Identify which cell holds the provided text, then report its (X, Y) central coordinate. 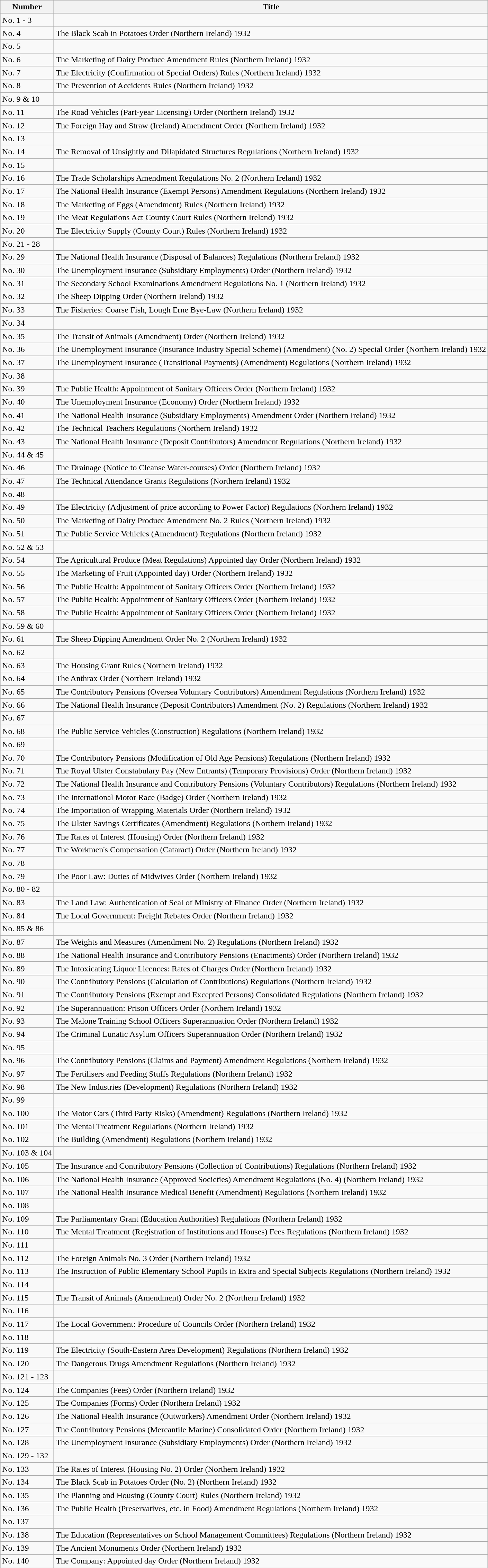
The Marketing of Fruit (Appointed day) Order (Northern Ireland) 1932 (271, 573)
No. 106 (27, 1179)
No. 77 (27, 850)
No. 83 (27, 903)
The Electricity (South-Eastern Area Development) Regulations (Northern Ireland) 1932 (271, 1350)
The Unemployment Insurance (Economy) Order (Northern Ireland) 1932 (271, 402)
The Malone Training School Officers Superannuation Order (Northern Ireland) 1932 (271, 1021)
The Public Service Vehicles (Construction) Regulations (Northern Ireland) 1932 (271, 731)
The Technical Teachers Regulations (Northern Ireland) 1932 (271, 428)
No. 11 (27, 112)
The Trade Scholarships Amendment Regulations No. 2 (Northern Ireland) 1932 (271, 178)
No. 37 (27, 362)
No. 97 (27, 1074)
The Intoxicating Liquor Licences: Rates of Charges Order (Northern Ireland) 1932 (271, 968)
The Companies (Fees) Order (Northern Ireland) 1932 (271, 1390)
No. 92 (27, 1008)
The Criminal Lunatic Asylum Officers Superannuation Order (Northern Ireland) 1932 (271, 1034)
No. 103 & 104 (27, 1153)
No. 114 (27, 1285)
The Marketing of Dairy Produce Amendment Rules (Northern Ireland) 1932 (271, 60)
The Dangerous Drugs Amendment Regulations (Northern Ireland) 1932 (271, 1363)
The National Health Insurance (Deposit Contributors) Amendment (No. 2) Regulations (Northern Ireland) 1932 (271, 705)
No. 98 (27, 1087)
The National Health Insurance (Approved Societies) Amendment Regulations (No. 4) (Northern Ireland) 1932 (271, 1179)
No. 108 (27, 1205)
The Royal Ulster Constabulary Pay (New Entrants) (Temporary Provisions) Order (Northern Ireland) 1932 (271, 771)
The Technical Attendance Grants Regulations (Northern Ireland) 1932 (271, 481)
No. 74 (27, 810)
No. 127 (27, 1430)
No. 72 (27, 784)
No. 135 (27, 1495)
The Foreign Hay and Straw (Ireland) Amendment Order (Northern Ireland) 1932 (271, 125)
The Contributory Pensions (Exempt and Excepted Persons) Consolidated Regulations (Northern Ireland) 1932 (271, 995)
No. 75 (27, 824)
No. 78 (27, 863)
No. 31 (27, 283)
The Public Service Vehicles (Amendment) Regulations (Northern Ireland) 1932 (271, 534)
The Company: Appointed day Order (Northern Ireland) 1932 (271, 1561)
No. 66 (27, 705)
The Workmen's Compensation (Cataract) Order (Northern Ireland) 1932 (271, 850)
No. 133 (27, 1469)
No. 62 (27, 652)
No. 79 (27, 876)
No. 90 (27, 981)
Number (27, 7)
No. 100 (27, 1113)
The Ulster Savings Certificates (Amendment) Regulations (Northern Ireland) 1932 (271, 824)
No. 44 & 45 (27, 455)
The Poor Law: Duties of Midwives Order (Northern Ireland) 1932 (271, 876)
The Housing Grant Rules (Northern Ireland) 1932 (271, 665)
No. 61 (27, 639)
No. 14 (27, 152)
No. 93 (27, 1021)
No. 112 (27, 1258)
No. 119 (27, 1350)
No. 73 (27, 797)
No. 128 (27, 1443)
No. 71 (27, 771)
The National Health Insurance (Disposal of Balances) Regulations (Northern Ireland) 1932 (271, 257)
No. 88 (27, 955)
No. 87 (27, 942)
The Superannuation: Prison Officers Order (Northern Ireland) 1932 (271, 1008)
No. 49 (27, 507)
The National Health Insurance and Contributory Pensions (Voluntary Contributors) Regulations (Northern Ireland) 1932 (271, 784)
The Education (Representatives on School Management Committees) Regulations (Northern Ireland) 1932 (271, 1535)
The Land Law: Authentication of Seal of Ministry of Finance Order (Northern Ireland) 1932 (271, 903)
No. 99 (27, 1100)
No. 39 (27, 389)
The Removal of Unsightly and Dilapidated Structures Regulations (Northern Ireland) 1932 (271, 152)
No. 16 (27, 178)
No. 80 - 82 (27, 889)
No. 35 (27, 336)
No. 110 (27, 1232)
No. 7 (27, 73)
The Mental Treatment (Registration of Institutions and Houses) Fees Regulations (Northern Ireland) 1932 (271, 1232)
The Contributory Pensions (Claims and Payment) Amendment Regulations (Northern Ireland) 1932 (271, 1061)
No. 107 (27, 1192)
No. 4 (27, 33)
The Rates of Interest (Housing) Order (Northern Ireland) 1932 (271, 837)
No. 30 (27, 270)
The Companies (Forms) Order (Northern Ireland) 1932 (271, 1403)
No. 134 (27, 1482)
The International Motor Race (Badge) Order (Northern Ireland) 1932 (271, 797)
No. 19 (27, 218)
The Fertilisers and Feeding Stuffs Regulations (Northern Ireland) 1932 (271, 1074)
The Mental Treatment Regulations (Northern Ireland) 1932 (271, 1126)
The Fisheries: Coarse Fish, Lough Erne Bye-Law (Northern Ireland) 1932 (271, 310)
No. 136 (27, 1508)
No. 111 (27, 1245)
No. 84 (27, 916)
The Electricity (Confirmation of Special Orders) Rules (Northern Ireland) 1932 (271, 73)
No. 12 (27, 125)
No. 9 & 10 (27, 99)
The Sheep Dipping Order (Northern Ireland) 1932 (271, 297)
The Building (Amendment) Regulations (Northern Ireland) 1932 (271, 1140)
The National Health Insurance and Contributory Pensions (Enactments) Order (Northern Ireland) 1932 (271, 955)
No. 58 (27, 613)
The National Health Insurance (Outworkers) Amendment Order (Northern Ireland) 1932 (271, 1416)
No. 95 (27, 1048)
No. 70 (27, 758)
No. 94 (27, 1034)
No. 115 (27, 1298)
The Insurance and Contributory Pensions (Collection of Contributions) Regulations (Northern Ireland) 1932 (271, 1166)
No. 126 (27, 1416)
No. 102 (27, 1140)
The Foreign Animals No. 3 Order (Northern Ireland) 1932 (271, 1258)
No. 76 (27, 837)
The Public Health (Preservatives, etc. in Food) Amendment Regulations (Northern Ireland) 1932 (271, 1508)
The Planning and Housing (County Court) Rules (Northern Ireland) 1932 (271, 1495)
No. 69 (27, 744)
No. 51 (27, 534)
No. 113 (27, 1271)
The National Health Insurance (Exempt Persons) Amendment Regulations (Northern Ireland) 1932 (271, 191)
No. 101 (27, 1126)
No. 38 (27, 375)
Title (271, 7)
The New Industries (Development) Regulations (Northern Ireland) 1932 (271, 1087)
The Local Government: Procedure of Councils Order (Northern Ireland) 1932 (271, 1324)
The Contributory Pensions (Mercantile Marine) Consolidated Order (Northern Ireland) 1932 (271, 1430)
No. 67 (27, 718)
No. 139 (27, 1548)
The Electricity Supply (County Court) Rules (Northern Ireland) 1932 (271, 231)
The Marketing of Eggs (Amendment) Rules (Northern Ireland) 1932 (271, 205)
The Drainage (Notice to Cleanse Water-courses) Order (Northern Ireland) 1932 (271, 468)
The Marketing of Dairy Produce Amendment No. 2 Rules (Northern Ireland) 1932 (271, 520)
The Prevention of Accidents Rules (Northern Ireland) 1932 (271, 86)
No. 124 (27, 1390)
The Motor Cars (Third Party Risks) (Amendment) Regulations (Northern Ireland) 1932 (271, 1113)
No. 32 (27, 297)
The Weights and Measures (Amendment No. 2) Regulations (Northern Ireland) 1932 (271, 942)
No. 57 (27, 600)
No. 21 - 28 (27, 244)
No. 121 - 123 (27, 1377)
The Instruction of Public Elementary School Pupils in Extra and Special Subjects Regulations (Northern Ireland) 1932 (271, 1271)
No. 137 (27, 1522)
No. 129 - 132 (27, 1456)
The Unemployment Insurance (Transitional Payments) (Amendment) Regulations (Northern Ireland) 1932 (271, 362)
The Road Vehicles (Part-year Licensing) Order (Northern Ireland) 1932 (271, 112)
No. 116 (27, 1311)
No. 42 (27, 428)
The Contributory Pensions (Oversea Voluntary Contributors) Amendment Regulations (Northern Ireland) 1932 (271, 692)
The Sheep Dipping Amendment Order No. 2 (Northern Ireland) 1932 (271, 639)
The Anthrax Order (Northern Ireland) 1932 (271, 679)
The Secondary School Examinations Amendment Regulations No. 1 (Northern Ireland) 1932 (271, 283)
The National Health Insurance (Deposit Contributors) Amendment Regulations (Northern Ireland) 1932 (271, 442)
The Electricity (Adjustment of price according to Power Factor) Regulations (Northern Ireland) 1932 (271, 507)
No. 13 (27, 138)
No. 6 (27, 60)
The Transit of Animals (Amendment) Order (Northern Ireland) 1932 (271, 336)
No. 89 (27, 968)
No. 120 (27, 1363)
The Importation of Wrapping Materials Order (Northern Ireland) 1932 (271, 810)
The Black Scab in Potatoes Order (No. 2) (Northern Ireland) 1932 (271, 1482)
No. 52 & 53 (27, 547)
No. 29 (27, 257)
No. 34 (27, 323)
No. 64 (27, 679)
The Meat Regulations Act County Court Rules (Northern Ireland) 1932 (271, 218)
The Parliamentary Grant (Education Authorities) Regulations (Northern Ireland) 1932 (271, 1218)
No. 54 (27, 560)
No. 109 (27, 1218)
No. 15 (27, 165)
No. 20 (27, 231)
The Rates of Interest (Housing No. 2) Order (Northern Ireland) 1932 (271, 1469)
No. 63 (27, 665)
No. 117 (27, 1324)
No. 5 (27, 46)
The Agricultural Produce (Meat Regulations) Appointed day Order (Northern Ireland) 1932 (271, 560)
No. 118 (27, 1337)
No. 55 (27, 573)
The Local Government: Freight Rebates Order (Northern Ireland) 1932 (271, 916)
No. 46 (27, 468)
No. 8 (27, 86)
No. 56 (27, 587)
The Unemployment Insurance (Insurance Industry Special Scheme) (Amendment) (No. 2) Special Order (Northern Ireland) 1932 (271, 349)
No. 33 (27, 310)
No. 138 (27, 1535)
No. 91 (27, 995)
The Black Scab in Potatoes Order (Northern Ireland) 1932 (271, 33)
No. 47 (27, 481)
No. 41 (27, 415)
The Contributory Pensions (Calculation of Contributions) Regulations (Northern Ireland) 1932 (271, 981)
No. 43 (27, 442)
No. 59 & 60 (27, 626)
No. 96 (27, 1061)
The Ancient Monuments Order (Northern Ireland) 1932 (271, 1548)
The National Health Insurance Medical Benefit (Amendment) Regulations (Northern Ireland) 1932 (271, 1192)
No. 40 (27, 402)
No. 1 - 3 (27, 20)
No. 18 (27, 205)
No. 48 (27, 494)
The National Health Insurance (Subsidiary Employments) Amendment Order (Northern Ireland) 1932 (271, 415)
No. 17 (27, 191)
No. 85 & 86 (27, 929)
No. 50 (27, 520)
The Contributory Pensions (Modification of Old Age Pensions) Regulations (Northern Ireland) 1932 (271, 758)
No. 105 (27, 1166)
The Transit of Animals (Amendment) Order No. 2 (Northern Ireland) 1932 (271, 1298)
No. 68 (27, 731)
No. 36 (27, 349)
No. 65 (27, 692)
No. 125 (27, 1403)
No. 140 (27, 1561)
